Determine the (X, Y) coordinate at the center of the cell enclosing the given text.  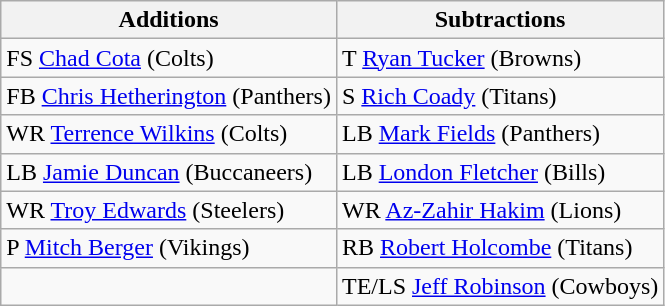
WR Terrence Wilkins (Colts) (169, 134)
TE/LS Jeff Robinson (Cowboys) (500, 286)
S Rich Coady (Titans) (500, 96)
Subtractions (500, 20)
LB Jamie Duncan (Buccaneers) (169, 172)
WR Troy Edwards (Steelers) (169, 210)
FB Chris Hetherington (Panthers) (169, 96)
RB Robert Holcombe (Titans) (500, 248)
T Ryan Tucker (Browns) (500, 58)
Additions (169, 20)
P Mitch Berger (Vikings) (169, 248)
LB London Fletcher (Bills) (500, 172)
FS Chad Cota (Colts) (169, 58)
LB Mark Fields (Panthers) (500, 134)
WR Az-Zahir Hakim (Lions) (500, 210)
